Scan for the cell matching the given text and deliver its (x, y) coordinate at center. 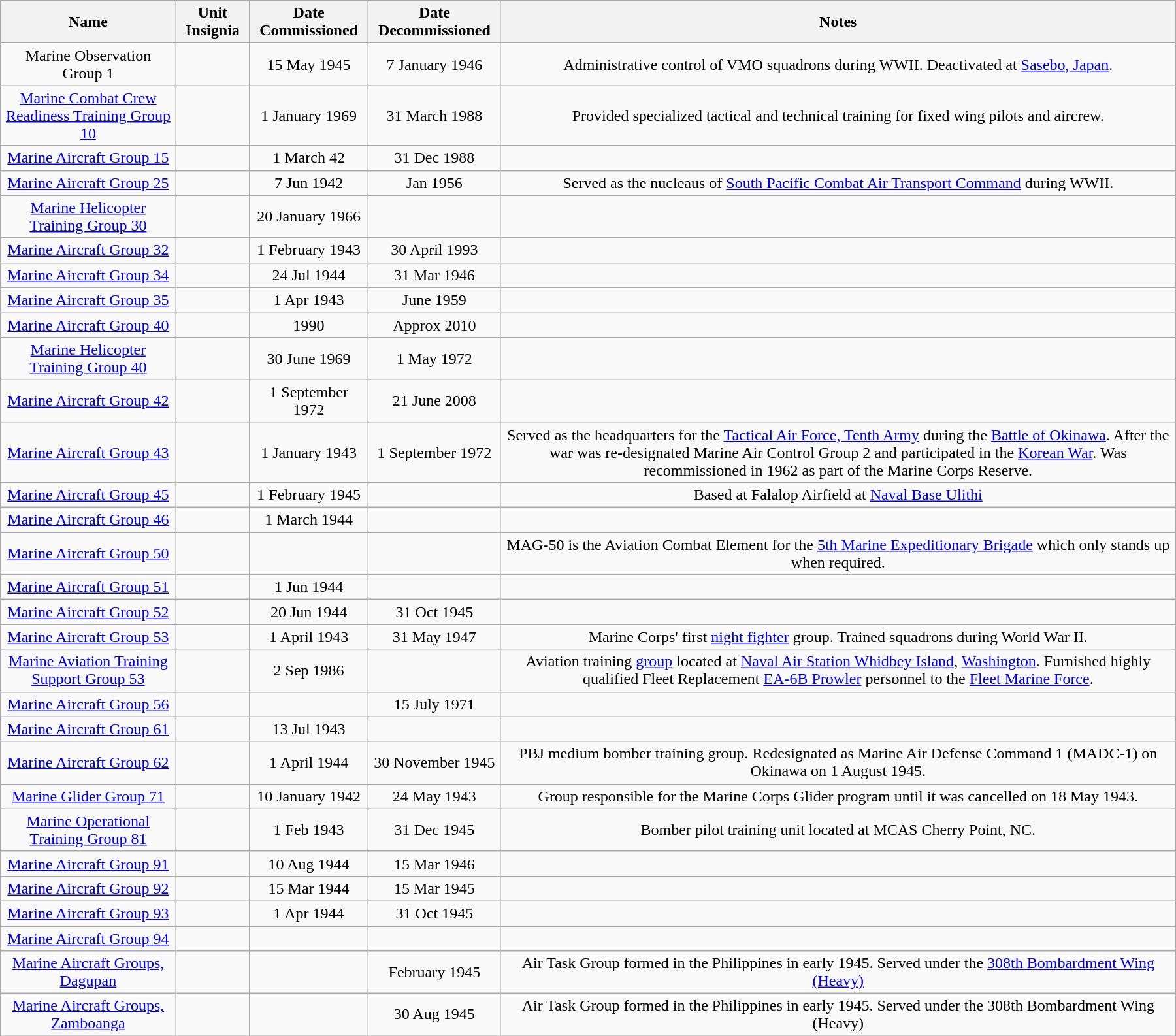
31 Dec 1945 (434, 830)
31 Mar 1946 (434, 275)
Marine Aircraft Group 52 (88, 612)
Marine Aviation Training Support Group 53 (88, 670)
Marine Operational Training Group 81 (88, 830)
February 1945 (434, 972)
1 Apr 1944 (309, 913)
31 Dec 1988 (434, 158)
Marine Aircraft Groups, Dagupan (88, 972)
Marine Observation Group 1 (88, 64)
1 March 42 (309, 158)
1 February 1945 (309, 495)
MAG-50 is the Aviation Combat Element for the 5th Marine Expeditionary Brigade which only stands up when required. (838, 554)
15 Mar 1946 (434, 864)
Notes (838, 22)
Marine Aircraft Group 56 (88, 704)
Marine Corps' first night fighter group. Trained squadrons during World War II. (838, 637)
15 Mar 1945 (434, 888)
Provided specialized tactical and technical training for fixed wing pilots and aircrew. (838, 116)
Marine Aircraft Group 92 (88, 888)
1 January 1969 (309, 116)
June 1959 (434, 300)
Marine Aircraft Group 94 (88, 939)
Marine Aircraft Group 50 (88, 554)
1 January 1943 (309, 452)
Marine Aircraft Group 42 (88, 401)
1 April 1944 (309, 763)
1 Apr 1943 (309, 300)
Marine Aircraft Group 15 (88, 158)
Date Commissioned (309, 22)
13 Jul 1943 (309, 729)
20 Jun 1944 (309, 612)
Unit Insignia (213, 22)
PBJ medium bomber training group. Redesignated as Marine Air Defense Command 1 (MADC-1) on Okinawa on 1 August 1945. (838, 763)
21 June 2008 (434, 401)
Jan 1956 (434, 183)
30 April 1993 (434, 250)
Date Decommissioned (434, 22)
7 January 1946 (434, 64)
Marine Helicopter Training Group 40 (88, 358)
Marine Aircraft Group 32 (88, 250)
Marine Aircraft Group 46 (88, 520)
1990 (309, 325)
Marine Aircraft Group 45 (88, 495)
10 January 1942 (309, 796)
10 Aug 1944 (309, 864)
30 June 1969 (309, 358)
Served as the nucleaus of South Pacific Combat Air Transport Command during WWII. (838, 183)
1 May 1972 (434, 358)
1 Feb 1943 (309, 830)
Marine Helicopter Training Group 30 (88, 217)
24 May 1943 (434, 796)
Name (88, 22)
Marine Aircraft Group 43 (88, 452)
Marine Aircraft Group 35 (88, 300)
15 Mar 1944 (309, 888)
Marine Aircraft Group 61 (88, 729)
1 Jun 1944 (309, 587)
Marine Combat Crew Readiness Training Group 10 (88, 116)
20 January 1966 (309, 217)
Marine Aircraft Groups, Zamboanga (88, 1015)
Based at Falalop Airfield at Naval Base Ulithi (838, 495)
Marine Aircraft Group 34 (88, 275)
30 November 1945 (434, 763)
Administrative control of VMO squadrons during WWII. Deactivated at Sasebo, Japan. (838, 64)
Approx 2010 (434, 325)
15 July 1971 (434, 704)
7 Jun 1942 (309, 183)
1 March 1944 (309, 520)
Marine Aircraft Group 91 (88, 864)
2 Sep 1986 (309, 670)
Marine Aircraft Group 51 (88, 587)
15 May 1945 (309, 64)
Marine Aircraft Group 62 (88, 763)
31 March 1988 (434, 116)
30 Aug 1945 (434, 1015)
24 Jul 1944 (309, 275)
Marine Aircraft Group 93 (88, 913)
Marine Glider Group 71 (88, 796)
Marine Aircraft Group 25 (88, 183)
1 February 1943 (309, 250)
Marine Aircraft Group 40 (88, 325)
Marine Aircraft Group 53 (88, 637)
31 May 1947 (434, 637)
Group responsible for the Marine Corps Glider program until it was cancelled on 18 May 1943. (838, 796)
1 April 1943 (309, 637)
Bomber pilot training unit located at MCAS Cherry Point, NC. (838, 830)
